Find where the given text appears and provide that cell's center as [x, y] coordinate. 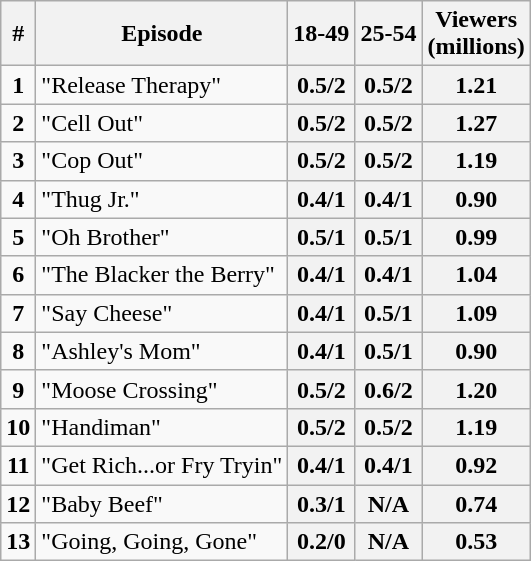
2 [18, 123]
"Cell Out" [162, 123]
0.92 [476, 465]
1.27 [476, 123]
"Ashley's Mom" [162, 351]
0.74 [476, 503]
"Release Therapy" [162, 85]
"The Blacker the Berry" [162, 275]
1.04 [476, 275]
"Thug Jr." [162, 199]
4 [18, 199]
12 [18, 503]
# [18, 34]
1 [18, 85]
13 [18, 542]
"Handiman" [162, 427]
0.3/1 [322, 503]
"Going, Going, Gone" [162, 542]
"Oh Brother" [162, 237]
5 [18, 237]
1.21 [476, 85]
"Say Cheese" [162, 313]
25-54 [388, 34]
0.99 [476, 237]
10 [18, 427]
1.20 [476, 389]
"Cop Out" [162, 161]
0.6/2 [388, 389]
"Moose Crossing" [162, 389]
6 [18, 275]
1.09 [476, 313]
Episode [162, 34]
7 [18, 313]
Viewers(millions) [476, 34]
11 [18, 465]
0.2/0 [322, 542]
3 [18, 161]
"Get Rich...or Fry Tryin" [162, 465]
"Baby Beef" [162, 503]
8 [18, 351]
9 [18, 389]
18-49 [322, 34]
0.53 [476, 542]
